Search for the cell housing the specified text and yield its (X, Y) center coordinate. 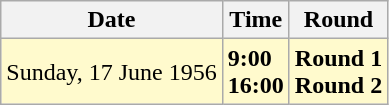
Round 1Round 2 (338, 72)
Date (112, 20)
Sunday, 17 June 1956 (112, 72)
Time (256, 20)
9:0016:00 (256, 72)
Round (338, 20)
